Output the (X, Y) coordinate of the center of the cell containing the given text.  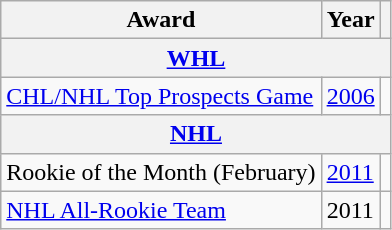
NHL (196, 134)
Rookie of the Month (February) (161, 172)
2006 (350, 96)
NHL All-Rookie Team (161, 210)
Year (350, 20)
Award (161, 20)
WHL (196, 58)
CHL/NHL Top Prospects Game (161, 96)
